Extract the [x, y] coordinate from the center of the cell holding the provided text.  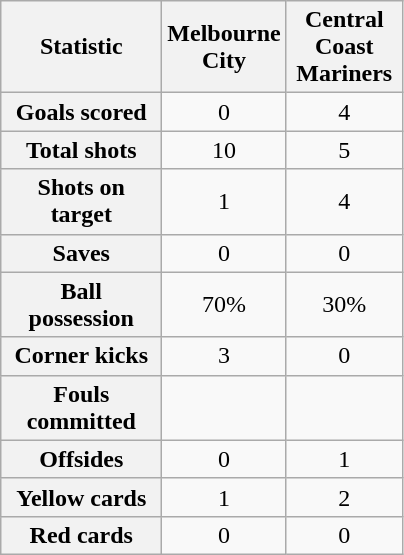
Corner kicks [82, 356]
70% [224, 304]
5 [344, 150]
Ball possession [82, 304]
Yellow cards [82, 497]
3 [224, 356]
Central Coast Mariners [344, 47]
Total shots [82, 150]
Statistic [82, 47]
Melbourne City [224, 47]
10 [224, 150]
2 [344, 497]
30% [344, 304]
Red cards [82, 535]
Shots on target [82, 202]
Offsides [82, 459]
Fouls committed [82, 408]
Goals scored [82, 112]
Saves [82, 253]
